Provide the (X, Y) coordinate of the cell's center where the given text is located.  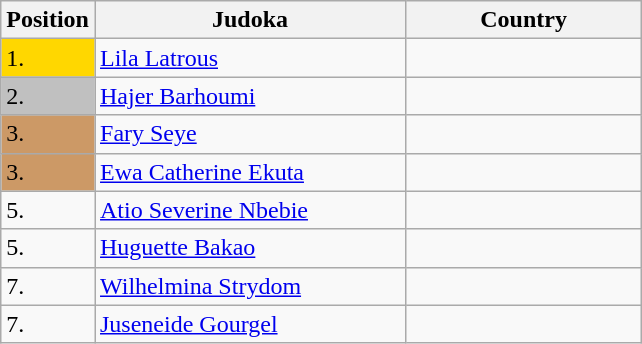
Fary Seye (250, 134)
Atio Severine Nbebie (250, 210)
Position (48, 20)
Juseneide Gourgel (250, 324)
Lila Latrous (250, 58)
Ewa Catherine Ekuta (250, 172)
Country (524, 20)
2. (48, 96)
Judoka (250, 20)
Huguette Bakao (250, 248)
Wilhelmina Strydom (250, 286)
Hajer Barhoumi (250, 96)
1. (48, 58)
